For the text-containing cell, return its midpoint in (x, y) coordinate format. 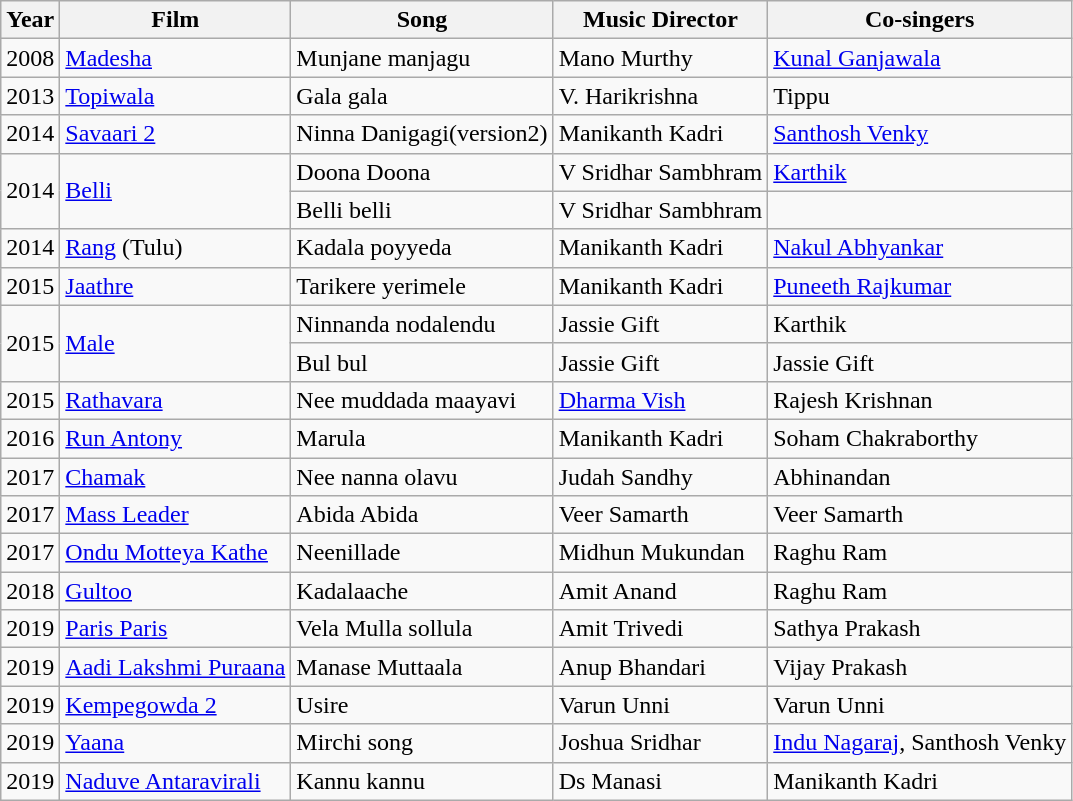
Soham Chakraborthy (920, 438)
2018 (30, 591)
Vijay Prakash (920, 667)
Belli belli (422, 210)
Sathya Prakash (920, 629)
Madesha (176, 58)
Usire (422, 705)
Neenillade (422, 553)
Rajesh Krishnan (920, 400)
Rang (Tulu) (176, 248)
Nee nanna olavu (422, 477)
Abida Abida (422, 515)
2008 (30, 58)
2016 (30, 438)
Doona Doona (422, 172)
2013 (30, 96)
Kadalaache (422, 591)
Kunal Ganjawala (920, 58)
Kempegowda 2 (176, 705)
Song (422, 20)
Amit Trivedi (660, 629)
Film (176, 20)
V. Harikrishna (660, 96)
Santhosh Venky (920, 134)
Run Antony (176, 438)
Anup Bhandari (660, 667)
Gultoo (176, 591)
Naduve Antaravirali (176, 781)
Indu Nagaraj, Santhosh Venky (920, 743)
Rathavara (176, 400)
Co-singers (920, 20)
Tippu (920, 96)
Mass Leader (176, 515)
Nee muddada maayavi (422, 400)
Nakul Abhyankar (920, 248)
Mano Murthy (660, 58)
Abhinandan (920, 477)
Kannu kannu (422, 781)
Kadala poyyeda (422, 248)
Marula (422, 438)
Jaathre (176, 286)
Ondu Motteya Kathe (176, 553)
Ninnanda nodalendu (422, 324)
Manase Muttaala (422, 667)
Mirchi song (422, 743)
Puneeth Rajkumar (920, 286)
Amit Anand (660, 591)
Aadi Lakshmi Puraana (176, 667)
Topiwala (176, 96)
Gala gala (422, 96)
Vela Mulla sollula (422, 629)
Tarikere yerimele (422, 286)
Ds Manasi (660, 781)
Ninna Danigagi(version2) (422, 134)
Dharma Vish (660, 400)
Savaari 2 (176, 134)
Male (176, 343)
Joshua Sridhar (660, 743)
Midhun Mukundan (660, 553)
Bul bul (422, 362)
Chamak (176, 477)
Judah Sandhy (660, 477)
Belli (176, 191)
Paris Paris (176, 629)
Munjane manjagu (422, 58)
Music Director (660, 20)
Year (30, 20)
Yaana (176, 743)
